Search for the cell housing the specified text and yield its [x, y] center coordinate. 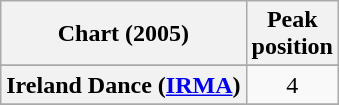
4 [292, 85]
Peakposition [292, 34]
Ireland Dance (IRMA) [124, 85]
Chart (2005) [124, 34]
